Provide the (X, Y) coordinate of the cell's center where the given text is located.  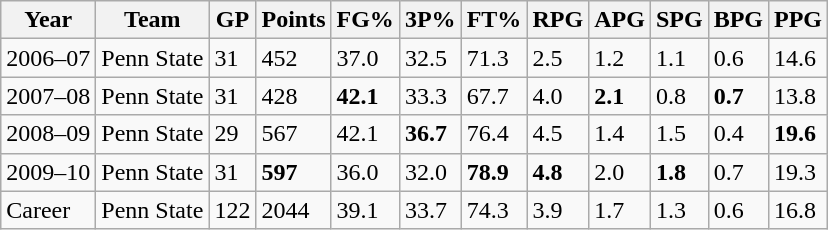
APG (620, 20)
76.4 (494, 134)
4.5 (558, 134)
29 (232, 134)
37.0 (365, 58)
32.0 (430, 172)
78.9 (494, 172)
16.8 (798, 210)
2044 (294, 210)
71.3 (494, 58)
428 (294, 96)
1.4 (620, 134)
1.5 (679, 134)
67.7 (494, 96)
0.8 (679, 96)
452 (294, 58)
2009–10 (48, 172)
BPG (738, 20)
19.3 (798, 172)
GP (232, 20)
2.0 (620, 172)
39.1 (365, 210)
2008–09 (48, 134)
19.6 (798, 134)
1.7 (620, 210)
13.8 (798, 96)
3.9 (558, 210)
122 (232, 210)
2007–08 (48, 96)
Team (152, 20)
597 (294, 172)
PPG (798, 20)
0.4 (738, 134)
1.1 (679, 58)
Points (294, 20)
Year (48, 20)
1.2 (620, 58)
2.5 (558, 58)
FT% (494, 20)
2006–07 (48, 58)
14.6 (798, 58)
4.8 (558, 172)
32.5 (430, 58)
1.8 (679, 172)
33.7 (430, 210)
36.7 (430, 134)
RPG (558, 20)
2.1 (620, 96)
FG% (365, 20)
36.0 (365, 172)
74.3 (494, 210)
33.3 (430, 96)
Career (48, 210)
SPG (679, 20)
4.0 (558, 96)
1.3 (679, 210)
3P% (430, 20)
567 (294, 134)
